Pinpoint the cell where the given text exists, returning its (X, Y) midpoint coordinate. 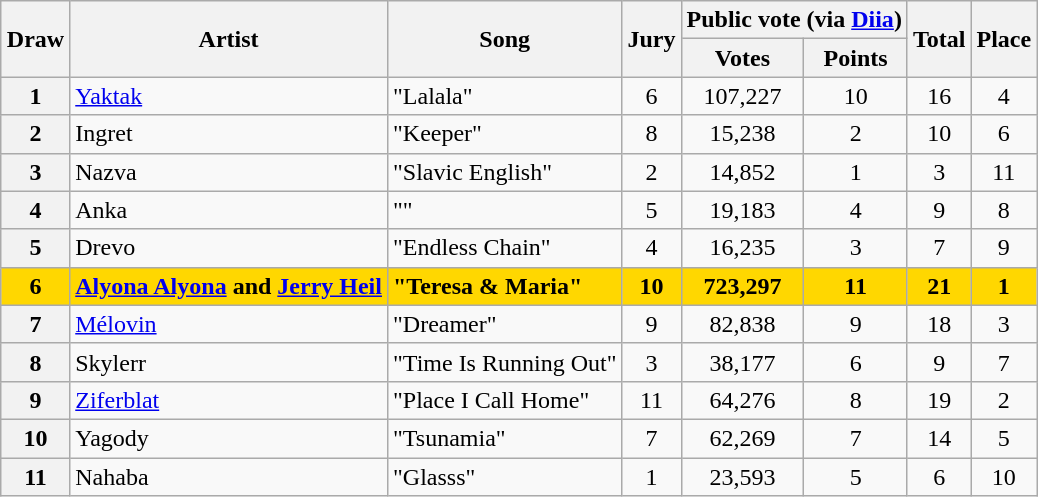
Ingret (229, 134)
"" (504, 210)
82,838 (742, 324)
Yagody (229, 438)
18 (939, 324)
"Time Is Running Out" (504, 362)
Skylerr (229, 362)
62,269 (742, 438)
15,238 (742, 134)
Nazva (229, 172)
Song (504, 39)
Jury (652, 39)
16,235 (742, 248)
Anka (229, 210)
Alyona Alyona and Jerry Heil (229, 286)
"Dreamer" (504, 324)
21 (939, 286)
"Lalala" (504, 96)
"Endless Chain" (504, 248)
14,852 (742, 172)
107,227 (742, 96)
"Tsunamia" (504, 438)
"Keeper" (504, 134)
64,276 (742, 400)
38,177 (742, 362)
16 (939, 96)
"Slavic English" (504, 172)
723,297 (742, 286)
"Place I Call Home" (504, 400)
Draw (35, 39)
Place (1004, 39)
Mélovin (229, 324)
Ziferblat (229, 400)
23,593 (742, 477)
"Glasss" (504, 477)
14 (939, 438)
19,183 (742, 210)
Drevo (229, 248)
"Teresa & Maria" (504, 286)
Artist (229, 39)
Points (856, 58)
Yaktak (229, 96)
Votes (742, 58)
Public vote (via Diia) (794, 20)
Total (939, 39)
Nahaba (229, 477)
19 (939, 400)
